From the cell containing the given text, extract its center point as [X, Y] coordinate. 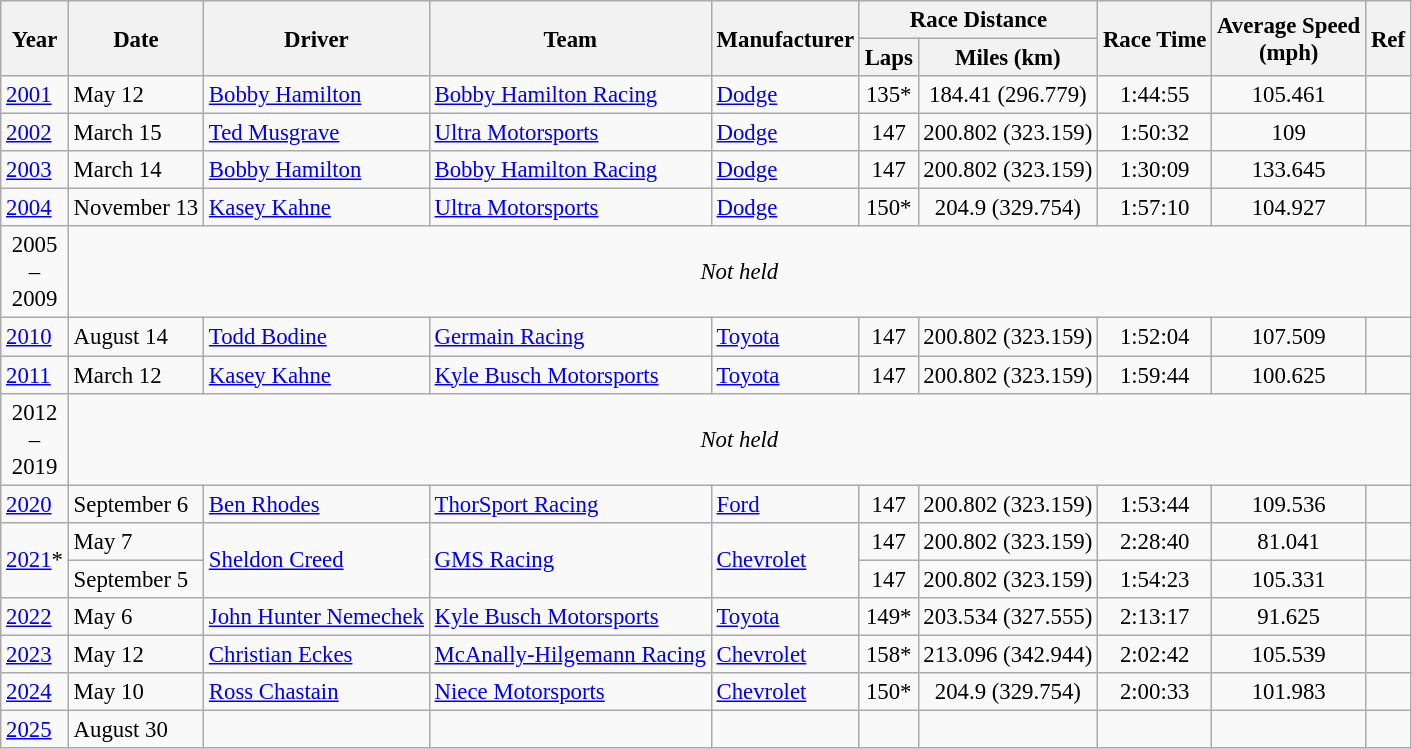
213.096 (342.944) [1008, 654]
Niece Motorsports [570, 692]
1:59:44 [1155, 375]
2004 [35, 208]
Year [35, 38]
GMS Racing [570, 560]
Todd Bodine [317, 337]
1:52:04 [1155, 337]
Germain Racing [570, 337]
105.461 [1289, 95]
March 12 [136, 375]
2:13:17 [1155, 617]
2012–2019 [35, 439]
September 5 [136, 579]
2024 [35, 692]
McAnally-Hilgemann Racing [570, 654]
2010 [35, 337]
1:30:09 [1155, 170]
2022 [35, 617]
2:02:42 [1155, 654]
Ben Rhodes [317, 504]
105.331 [1289, 579]
November 13 [136, 208]
2:00:33 [1155, 692]
2:28:40 [1155, 541]
1:44:55 [1155, 95]
158* [888, 654]
1:53:44 [1155, 504]
133.645 [1289, 170]
109 [1289, 133]
Race Time [1155, 38]
2011 [35, 375]
2001 [35, 95]
May 6 [136, 617]
Christian Eckes [317, 654]
Ref [1388, 38]
Average Speed(mph) [1289, 38]
August 30 [136, 729]
Ted Musgrave [317, 133]
149* [888, 617]
107.509 [1289, 337]
2005–2009 [35, 272]
March 14 [136, 170]
184.41 (296.779) [1008, 95]
May 7 [136, 541]
Race Distance [978, 20]
203.534 (327.555) [1008, 617]
2023 [35, 654]
1:54:23 [1155, 579]
91.625 [1289, 617]
100.625 [1289, 375]
September 6 [136, 504]
Driver [317, 38]
2025 [35, 729]
May 10 [136, 692]
109.536 [1289, 504]
101.983 [1289, 692]
104.927 [1289, 208]
Team [570, 38]
Ford [785, 504]
Sheldon Creed [317, 560]
Miles (km) [1008, 58]
August 14 [136, 337]
Ross Chastain [317, 692]
Date [136, 38]
1:57:10 [1155, 208]
John Hunter Nemechek [317, 617]
ThorSport Racing [570, 504]
Manufacturer [785, 38]
2002 [35, 133]
Laps [888, 58]
135* [888, 95]
2020 [35, 504]
2003 [35, 170]
2021* [35, 560]
105.539 [1289, 654]
1:50:32 [1155, 133]
81.041 [1289, 541]
March 15 [136, 133]
